Find where the given text appears and provide that cell's center as (x, y) coordinate. 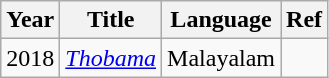
Year (30, 20)
Language (222, 20)
Thobama (111, 58)
Malayalam (222, 58)
Title (111, 20)
2018 (30, 58)
Ref (304, 20)
